Find where the given text appears and provide that cell's center as (X, Y) coordinate. 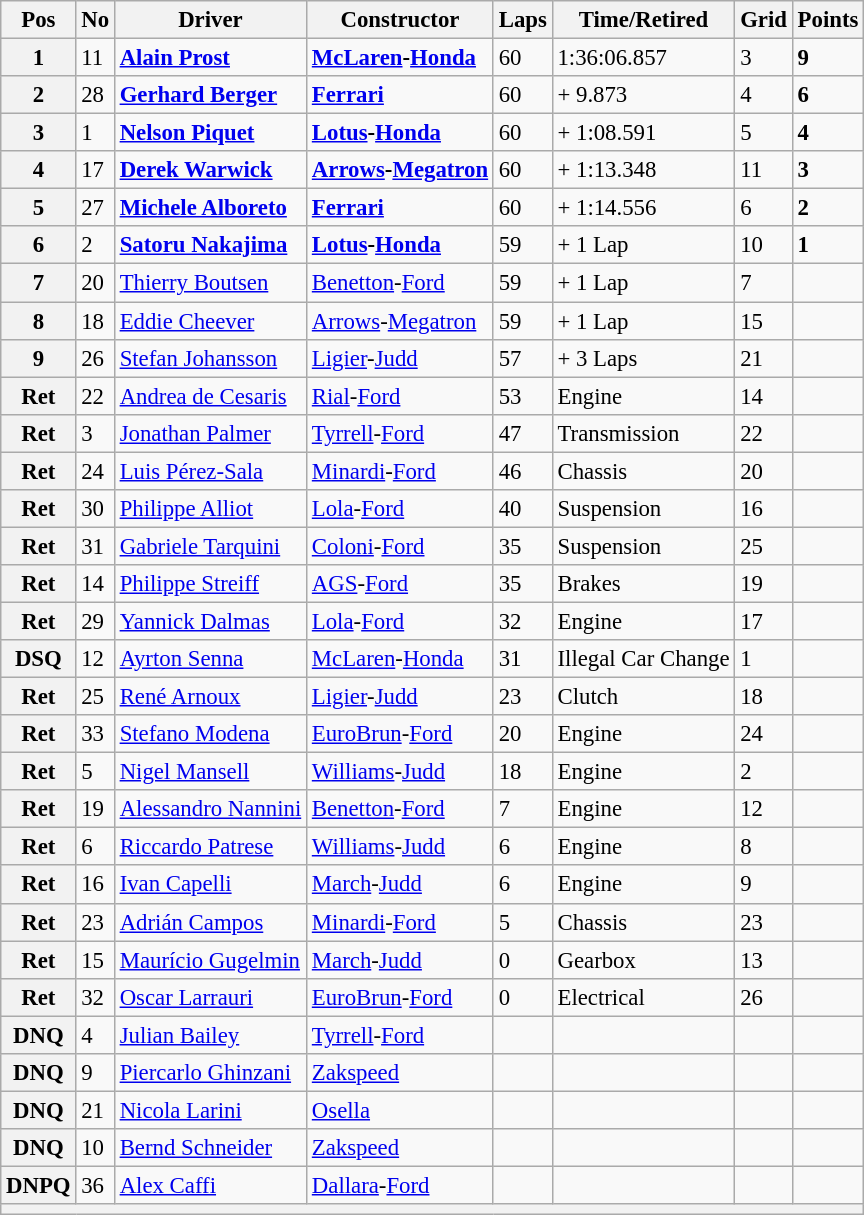
+ 1:08.591 (644, 133)
1:36:06.857 (644, 58)
Grid (764, 20)
Bernd Schneider (210, 1148)
57 (522, 358)
Pos (38, 20)
Nelson Piquet (210, 133)
Stefano Modena (210, 734)
Eddie Cheever (210, 321)
Derek Warwick (210, 170)
Julian Bailey (210, 1035)
Alessandro Nannini (210, 809)
Jonathan Palmer (210, 433)
Laps (522, 20)
No (95, 20)
+ 1:13.348 (644, 170)
Thierry Boutsen (210, 283)
27 (95, 208)
AGS-Ford (400, 584)
13 (764, 960)
Points (828, 20)
Alain Prost (210, 58)
Michele Alboreto (210, 208)
Maurício Gugelmin (210, 960)
Electrical (644, 997)
DNPQ (38, 1185)
Clutch (644, 697)
Osella (400, 1110)
28 (95, 95)
Constructor (400, 20)
29 (95, 621)
+ 1:14.556 (644, 208)
Piercarlo Ghinzani (210, 1073)
Luis Pérez-Sala (210, 471)
46 (522, 471)
Stefan Johansson (210, 358)
Riccardo Patrese (210, 847)
Transmission (644, 433)
36 (95, 1185)
Brakes (644, 584)
Adrián Campos (210, 922)
Satoru Nakajima (210, 245)
33 (95, 734)
DSQ (38, 659)
Gabriele Tarquini (210, 546)
Ayrton Senna (210, 659)
53 (522, 396)
Alex Caffi (210, 1185)
Time/Retired (644, 20)
Rial-Ford (400, 396)
Nigel Mansell (210, 772)
René Arnoux (210, 697)
Coloni-Ford (400, 546)
Ivan Capelli (210, 885)
Gerhard Berger (210, 95)
40 (522, 509)
+ 3 Laps (644, 358)
Driver (210, 20)
Dallara-Ford (400, 1185)
Oscar Larrauri (210, 997)
Yannick Dalmas (210, 621)
Gearbox (644, 960)
30 (95, 509)
Nicola Larini (210, 1110)
Philippe Streiff (210, 584)
Illegal Car Change (644, 659)
Philippe Alliot (210, 509)
Andrea de Cesaris (210, 396)
47 (522, 433)
+ 9.873 (644, 95)
